Extract the (x, y) coordinate from the center of the cell holding the provided text.  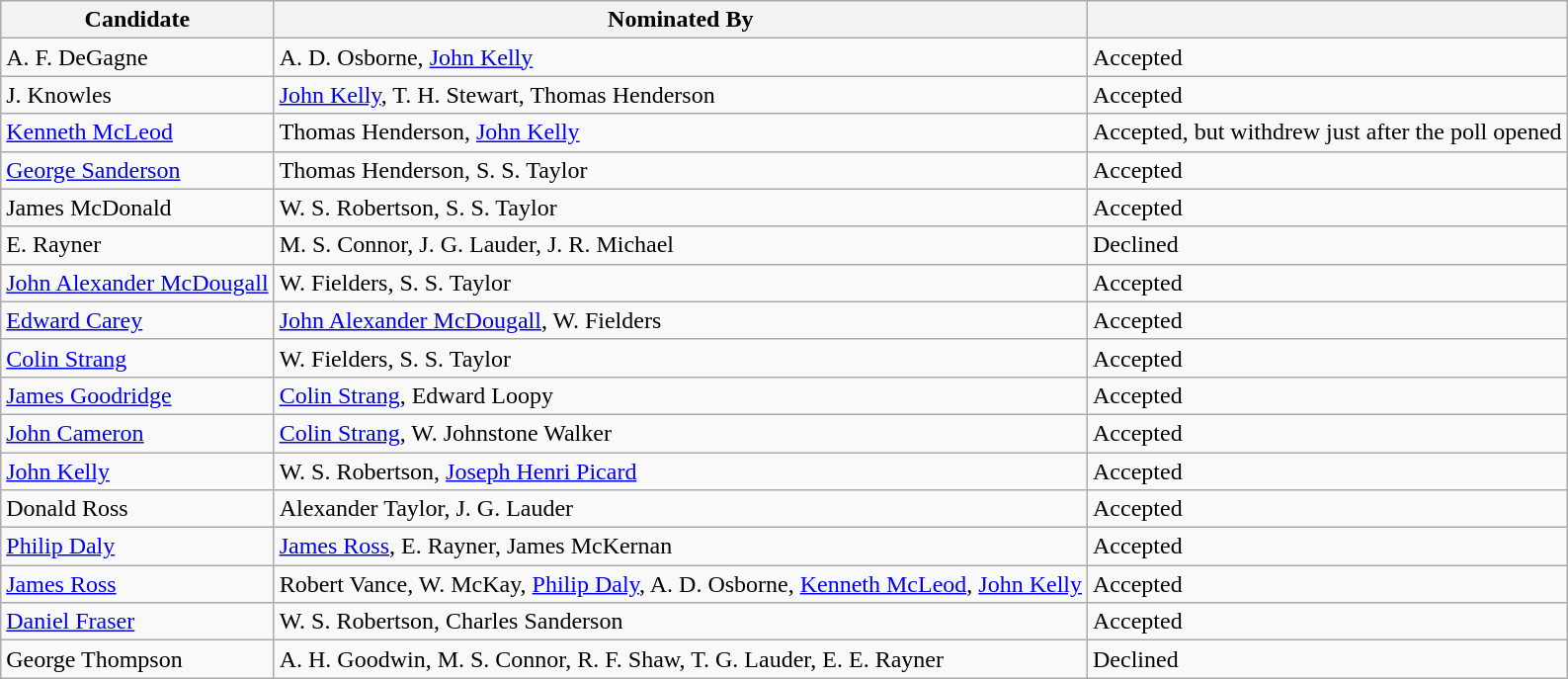
Thomas Henderson, S. S. Taylor (680, 170)
Colin Strang, Edward Loopy (680, 395)
A. H. Goodwin, M. S. Connor, R. F. Shaw, T. G. Lauder, E. E. Rayner (680, 659)
Colin Strang (137, 358)
John Cameron (137, 433)
John Kelly, T. H. Stewart, Thomas Henderson (680, 95)
Edward Carey (137, 320)
E. Rayner (137, 245)
J. Knowles (137, 95)
W. S. Robertson, Charles Sanderson (680, 622)
James Ross (137, 584)
John Alexander McDougall, W. Fielders (680, 320)
Philip Daly (137, 547)
Kenneth McLeod (137, 132)
James Ross, E. Rayner, James McKernan (680, 547)
John Kelly (137, 471)
W. S. Robertson, S. S. Taylor (680, 208)
George Thompson (137, 659)
Thomas Henderson, John Kelly (680, 132)
Alexander Taylor, J. G. Lauder (680, 509)
James Goodridge (137, 395)
Colin Strang, W. Johnstone Walker (680, 433)
Accepted, but withdrew just after the poll opened (1328, 132)
W. S. Robertson, Joseph Henri Picard (680, 471)
John Alexander McDougall (137, 283)
Robert Vance, W. McKay, Philip Daly, A. D. Osborne, Kenneth McLeod, John Kelly (680, 584)
A. D. Osborne, John Kelly (680, 57)
A. F. DeGagne (137, 57)
George Sanderson (137, 170)
M. S. Connor, J. G. Lauder, J. R. Michael (680, 245)
Daniel Fraser (137, 622)
Donald Ross (137, 509)
Nominated By (680, 20)
James McDonald (137, 208)
Candidate (137, 20)
